Return the [X, Y] coordinate for the center point of the cell that contains the specified text.  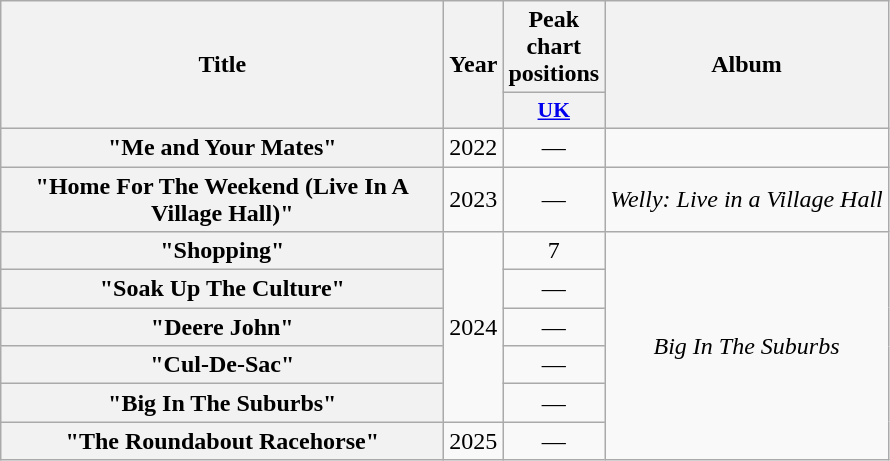
Welly: Live in a Village Hall [747, 198]
7 [554, 251]
Album [747, 65]
"Deere John" [222, 327]
"Big In The Suburbs" [222, 403]
2024 [474, 327]
Title [222, 65]
"Me and Your Mates" [222, 147]
2025 [474, 441]
"The Roundabout Racehorse" [222, 441]
Peak chart positions [554, 47]
2022 [474, 147]
"Home For The Weekend (Live In A Village Hall)" [222, 198]
2023 [474, 198]
"Soak Up The Culture" [222, 289]
UK [554, 111]
"Shopping" [222, 251]
"Cul-De-Sac" [222, 365]
Year [474, 65]
Big In The Suburbs [747, 346]
